For the text-containing cell, return its midpoint in (x, y) coordinate format. 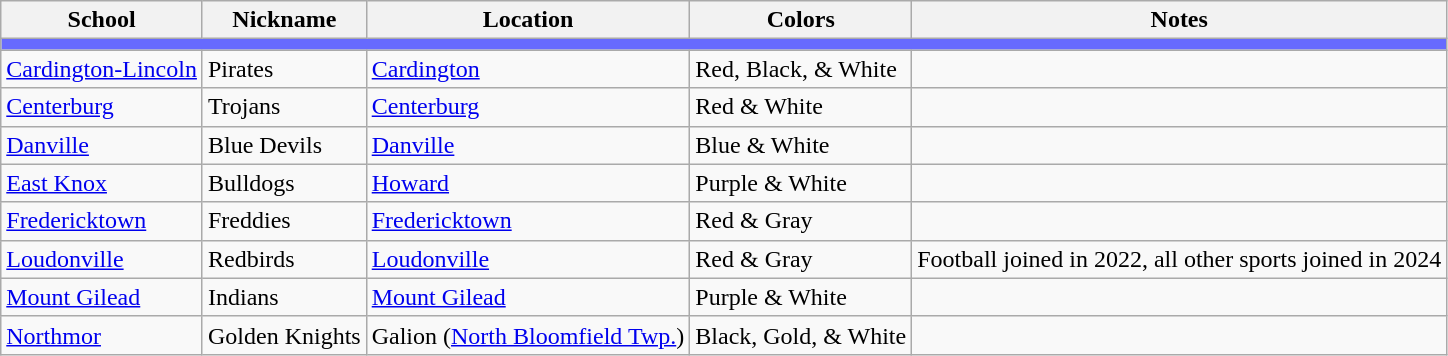
Blue Devils (284, 145)
Nickname (284, 20)
Howard (528, 183)
Redbirds (284, 259)
Cardington-Lincoln (102, 69)
Red & White (801, 107)
Golden Knights (284, 335)
Trojans (284, 107)
East Knox (102, 183)
Pirates (284, 69)
Blue & White (801, 145)
Indians (284, 297)
Location (528, 20)
Red, Black, & White (801, 69)
Black, Gold, & White (801, 335)
Freddies (284, 221)
Football joined in 2022, all other sports joined in 2024 (1180, 259)
School (102, 20)
Galion (North Bloomfield Twp.) (528, 335)
Bulldogs (284, 183)
Notes (1180, 20)
Cardington (528, 69)
Colors (801, 20)
Northmor (102, 335)
